Capture the cell that displays the provided text and extract its [X, Y] central coordinate. 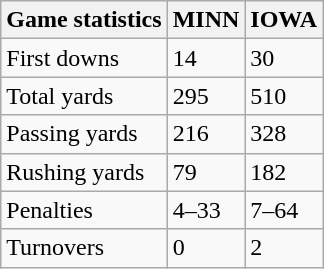
7–64 [284, 210]
30 [284, 58]
Total yards [84, 96]
4–33 [206, 210]
MINN [206, 20]
IOWA [284, 20]
Penalties [84, 210]
216 [206, 134]
0 [206, 248]
Turnovers [84, 248]
328 [284, 134]
Passing yards [84, 134]
295 [206, 96]
510 [284, 96]
Rushing yards [84, 172]
182 [284, 172]
14 [206, 58]
First downs [84, 58]
Game statistics [84, 20]
2 [284, 248]
79 [206, 172]
